Extract the [x, y] coordinate from the center of the cell holding the provided text.  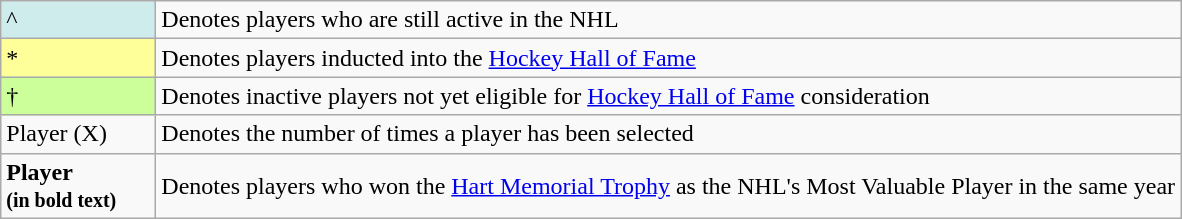
* [78, 58]
† [78, 96]
Player (X) [78, 134]
Denotes the number of times a player has been selected [668, 134]
Denotes players inducted into the Hockey Hall of Fame [668, 58]
Denotes players who are still active in the NHL [668, 20]
Denotes players who won the Hart Memorial Trophy as the NHL's Most Valuable Player in the same year [668, 186]
^ [78, 20]
Player(in bold text) [78, 186]
Denotes inactive players not yet eligible for Hockey Hall of Fame consideration [668, 96]
